Pinpoint the cell where the given text exists, returning its (X, Y) midpoint coordinate. 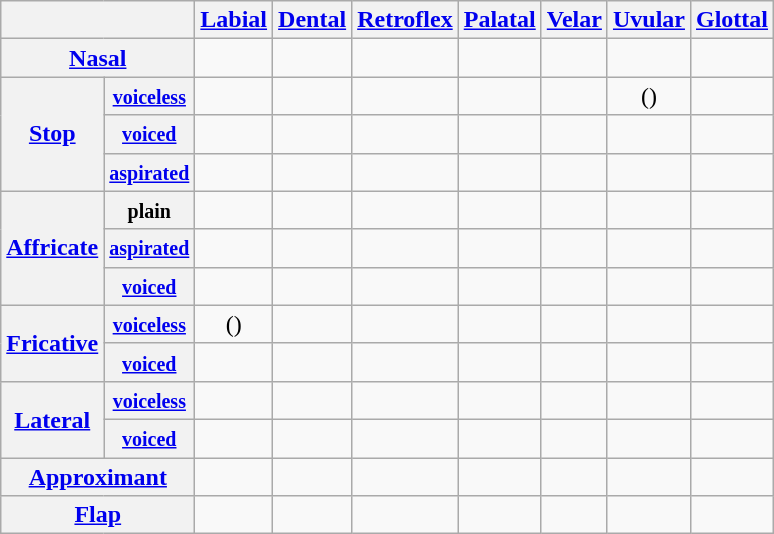
plain (150, 210)
Labial (234, 20)
Fricative (52, 343)
Approximant (98, 477)
Dental (312, 20)
Glottal (732, 20)
Affricate (52, 248)
Nasal (98, 58)
Stop (52, 134)
Flap (98, 515)
Retroflex (406, 20)
Palatal (500, 20)
Velar (574, 20)
Lateral (52, 419)
Uvular (648, 20)
